Capture the cell that displays the provided text and extract its [X, Y] central coordinate. 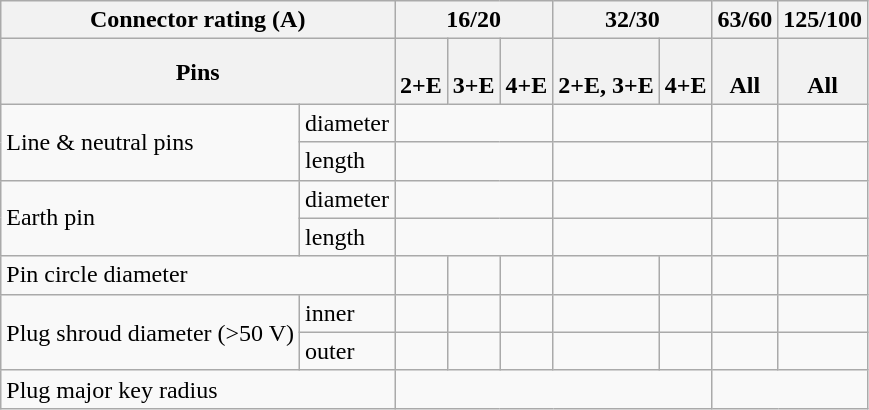
Pin circle diameter [198, 275]
125/100 [823, 20]
Earth pin [150, 218]
Plug major key radius [198, 389]
32/30 [632, 20]
outer [348, 351]
63/60 [745, 20]
16/20 [474, 20]
Line & neutral pins [150, 142]
inner [348, 313]
Connector rating (A) [198, 20]
2+E, 3+E [606, 72]
Plug shroud diameter (>50 V) [150, 332]
2+E [422, 72]
Pins [198, 72]
3+E [474, 72]
